From the cell containing the given text, extract its center point as [x, y] coordinate. 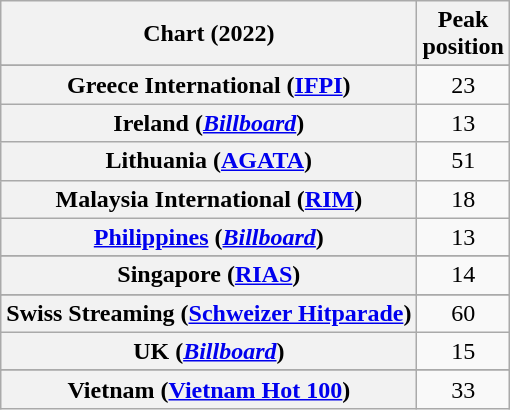
60 [463, 313]
18 [463, 199]
Singapore (RIAS) [209, 275]
Ireland (Billboard) [209, 123]
Swiss Streaming (Schweizer Hitparade) [209, 313]
Greece International (IFPI) [209, 85]
Chart (2022) [209, 34]
15 [463, 351]
Lithuania (AGATA) [209, 161]
33 [463, 389]
UK (Billboard) [209, 351]
51 [463, 161]
Malaysia International (RIM) [209, 199]
14 [463, 275]
Philippines (Billboard) [209, 237]
23 [463, 85]
Vietnam (Vietnam Hot 100) [209, 389]
Peakposition [463, 34]
